Identify which cell holds the provided text, then report its (X, Y) central coordinate. 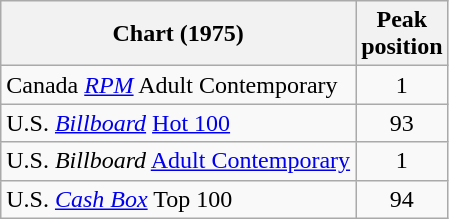
Chart (1975) (178, 34)
94 (402, 199)
U.S. Billboard Adult Contemporary (178, 161)
Peakposition (402, 34)
U.S. Cash Box Top 100 (178, 199)
Canada RPM Adult Contemporary (178, 85)
U.S. Billboard Hot 100 (178, 123)
93 (402, 123)
